Identify which cell holds the provided text, then report its [X, Y] central coordinate. 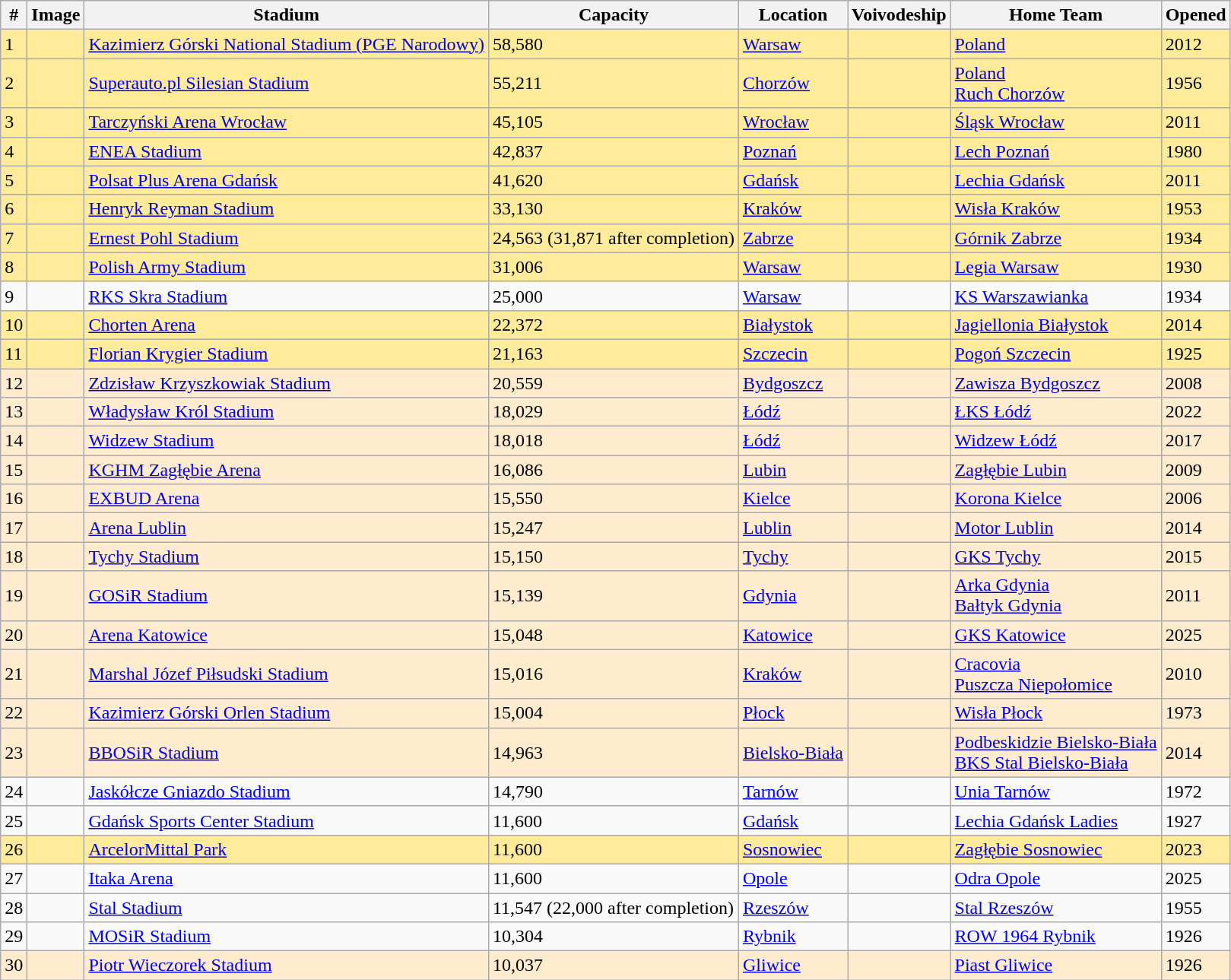
Korona Kielce [1055, 499]
9 [14, 296]
Widzew Łódź [1055, 441]
24,563 (31,871 after completion) [613, 238]
BBOSiR Stadium [287, 753]
Polish Army Stadium [287, 267]
Bielsko-Biała [792, 753]
Gdynia [792, 596]
Voivodeship [899, 15]
2008 [1195, 382]
10,304 [613, 937]
Wisła Płock [1055, 713]
41,620 [613, 180]
1 [14, 44]
18,018 [613, 441]
15 [14, 470]
2009 [1195, 470]
Rzeszów [792, 907]
ROW 1964 Rybnik [1055, 937]
Podbeskidzie Bielsko-BiałaBKS Stal Bielsko-Biała [1055, 753]
Opened [1195, 15]
1972 [1195, 791]
23 [14, 753]
20,559 [613, 382]
Zabrze [792, 238]
2015 [1195, 557]
20 [14, 635]
KGHM Zagłębie Arena [287, 470]
Lubin [792, 470]
55,211 [613, 84]
Arena Katowice [287, 635]
15,004 [613, 713]
Pogoń Szczecin [1055, 354]
26 [14, 849]
27 [14, 878]
11,547 (22,000 after completion) [613, 907]
Kazimierz Górski National Stadium (PGE Narodowy) [287, 44]
GKS Katowice [1055, 635]
2010 [1195, 674]
18 [14, 557]
Image [56, 15]
28 [14, 907]
Lublin [792, 528]
12 [14, 382]
15,139 [613, 596]
2012 [1195, 44]
Stal Rzeszów [1055, 907]
45,105 [613, 122]
Lech Poznań [1055, 151]
Widzew Stadium [287, 441]
ENEA Stadium [287, 151]
Piotr Wieczorek Stadium [287, 966]
Legia Warsaw [1055, 267]
Wisła Kraków [1055, 209]
24 [14, 791]
15,048 [613, 635]
Unia Tarnów [1055, 791]
Poland [1055, 44]
3 [14, 122]
Śląsk Wrocław [1055, 122]
17 [14, 528]
Poznań [792, 151]
Location [792, 15]
Rybnik [792, 937]
1930 [1195, 267]
8 [14, 267]
Kielce [792, 499]
PolandRuch Chorzów [1055, 84]
Katowice [792, 635]
Tarnów [792, 791]
1973 [1195, 713]
Zagłębie Lubin [1055, 470]
Superauto.pl Silesian Stadium [287, 84]
Piast Gliwice [1055, 966]
21 [14, 674]
Home Team [1055, 15]
Chorten Arena [287, 325]
Kazimierz Górski Orlen Stadium [287, 713]
22 [14, 713]
16 [14, 499]
Gdańsk Sports Center Stadium [287, 820]
RKS Skra Stadium [287, 296]
# [14, 15]
Szczecin [792, 354]
1955 [1195, 907]
1927 [1195, 820]
15,247 [613, 528]
2022 [1195, 412]
10 [14, 325]
58,580 [613, 44]
22,372 [613, 325]
25 [14, 820]
Motor Lublin [1055, 528]
5 [14, 180]
18,029 [613, 412]
30 [14, 966]
Odra Opole [1055, 878]
Zdzisław Krzyszkowiak Stadium [287, 382]
2006 [1195, 499]
ŁKS Łódź [1055, 412]
Górnik Zabrze [1055, 238]
14,790 [613, 791]
19 [14, 596]
10,037 [613, 966]
2023 [1195, 849]
13 [14, 412]
Polsat Plus Arena Gdańsk [287, 180]
Chorzów [792, 84]
Stadium [287, 15]
Tychy [792, 557]
Białystok [792, 325]
1956 [1195, 84]
Władysław Król Stadium [287, 412]
Capacity [613, 15]
15,016 [613, 674]
ArcelorMittal Park [287, 849]
Bydgoszcz [792, 382]
15,550 [613, 499]
Lechia Gdańsk [1055, 180]
1925 [1195, 354]
25,000 [613, 296]
42,837 [613, 151]
14 [14, 441]
33,130 [613, 209]
Zagłębie Sosnowiec [1055, 849]
1953 [1195, 209]
2 [14, 84]
21,163 [613, 354]
6 [14, 209]
2017 [1195, 441]
Zawisza Bydgoszcz [1055, 382]
Marshal Józef Piłsudski Stadium [287, 674]
Stal Stadium [287, 907]
Jagiellonia Białystok [1055, 325]
Florian Krygier Stadium [287, 354]
Jaskółcze Gniazdo Stadium [287, 791]
7 [14, 238]
Henryk Reyman Stadium [287, 209]
Cracovia Puszcza Niepołomice [1055, 674]
Itaka Arena [287, 878]
Wrocław [792, 122]
11 [14, 354]
31,006 [613, 267]
Opole [792, 878]
1980 [1195, 151]
Arena Lublin [287, 528]
Tychy Stadium [287, 557]
Gliwice [792, 966]
Lechia Gdańsk Ladies [1055, 820]
14,963 [613, 753]
KS Warszawianka [1055, 296]
MOSiR Stadium [287, 937]
16,086 [613, 470]
GOSiR Stadium [287, 596]
EXBUD Arena [287, 499]
Ernest Pohl Stadium [287, 238]
Tarczyński Arena Wrocław [287, 122]
Płock [792, 713]
GKS Tychy [1055, 557]
Arka GdyniaBałtyk Gdynia [1055, 596]
Sosnowiec [792, 849]
15,150 [613, 557]
4 [14, 151]
29 [14, 937]
